Provide the [x, y] coordinate of the cell's center where the given text is located.  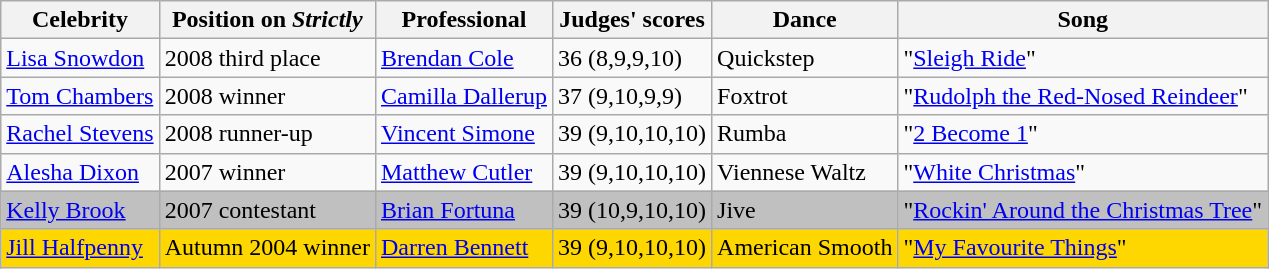
"2 Become 1" [1083, 134]
Song [1083, 20]
"White Christmas" [1083, 172]
Jill Halfpenny [80, 248]
"Rockin' Around the Christmas Tree" [1083, 210]
Brian Fortuna [464, 210]
2007 contestant [267, 210]
Lisa Snowdon [80, 58]
Judges' scores [632, 20]
Autumn 2004 winner [267, 248]
Camilla Dallerup [464, 96]
American Smooth [805, 248]
Viennese Waltz [805, 172]
Jive [805, 210]
Kelly Brook [80, 210]
37 (9,10,9,9) [632, 96]
Matthew Cutler [464, 172]
"Sleigh Ride" [1083, 58]
36 (8,9,9,10) [632, 58]
2008 runner-up [267, 134]
Position on Strictly [267, 20]
Professional [464, 20]
"Rudolph the Red-Nosed Reindeer" [1083, 96]
Quickstep [805, 58]
2007 winner [267, 172]
Foxtrot [805, 96]
Darren Bennett [464, 248]
"My Favourite Things" [1083, 248]
Brendan Cole [464, 58]
Celebrity [80, 20]
2008 third place [267, 58]
2008 winner [267, 96]
Rachel Stevens [80, 134]
Vincent Simone [464, 134]
Alesha Dixon [80, 172]
Dance [805, 20]
Tom Chambers [80, 96]
39 (10,9,10,10) [632, 210]
Rumba [805, 134]
